Scan for the cell matching the given text and deliver its [X, Y] coordinate at center. 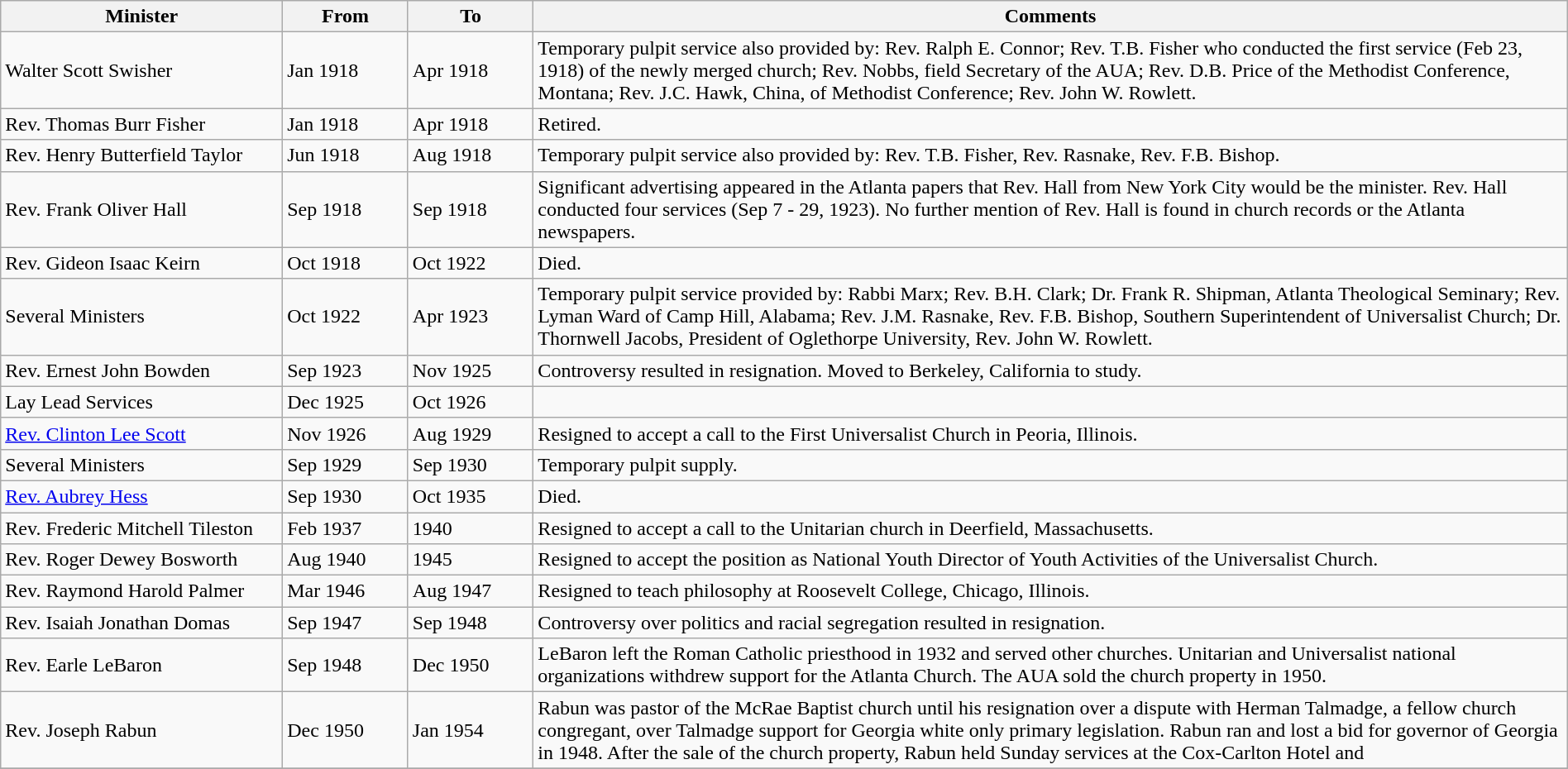
Rev. Frederic Mitchell Tileston [142, 528]
Rev. Clinton Lee Scott [142, 433]
1945 [471, 560]
Rev. Thomas Burr Fisher [142, 124]
Temporary pulpit supply. [1050, 465]
Sep 1923 [346, 370]
Apr 1923 [471, 317]
1940 [471, 528]
Rev. Joseph Rabun [142, 730]
Aug 1940 [346, 560]
Mar 1946 [346, 591]
Rev. Ernest John Bowden [142, 370]
Sep 1947 [346, 623]
Resigned to accept the position as National Youth Director of Youth Activities of the Universalist Church. [1050, 560]
Nov 1925 [471, 370]
Controversy over politics and racial segregation resulted in resignation. [1050, 623]
Walter Scott Swisher [142, 70]
Rev. Aubrey Hess [142, 496]
From [346, 17]
Nov 1926 [346, 433]
Resigned to teach philosophy at Roosevelt College, Chicago, Illinois. [1050, 591]
Jun 1918 [346, 155]
Temporary pulpit service also provided by: Rev. T.B. Fisher, Rev. Rasnake, Rev. F.B. Bishop. [1050, 155]
Sep 1929 [346, 465]
Controversy resulted in resignation. Moved to Berkeley, California to study. [1050, 370]
Comments [1050, 17]
Oct 1926 [471, 402]
Rev. Frank Oliver Hall [142, 209]
Aug 1947 [471, 591]
Rev. Earle LeBaron [142, 665]
Feb 1937 [346, 528]
Resigned to accept a call to the First Universalist Church in Peoria, Illinois. [1050, 433]
Retired. [1050, 124]
Rev. Roger Dewey Bosworth [142, 560]
Oct 1918 [346, 263]
Jan 1954 [471, 730]
Lay Lead Services [142, 402]
Rev. Isaiah Jonathan Domas [142, 623]
Oct 1935 [471, 496]
Rev. Gideon Isaac Keirn [142, 263]
Aug 1929 [471, 433]
Resigned to accept a call to the Unitarian church in Deerfield, Massachusetts. [1050, 528]
Aug 1918 [471, 155]
Minister [142, 17]
To [471, 17]
Dec 1925 [346, 402]
Rev. Raymond Harold Palmer [142, 591]
Rev. Henry Butterfield Taylor [142, 155]
